Determine the (x, y) coordinate at the center of the cell enclosing the given text.  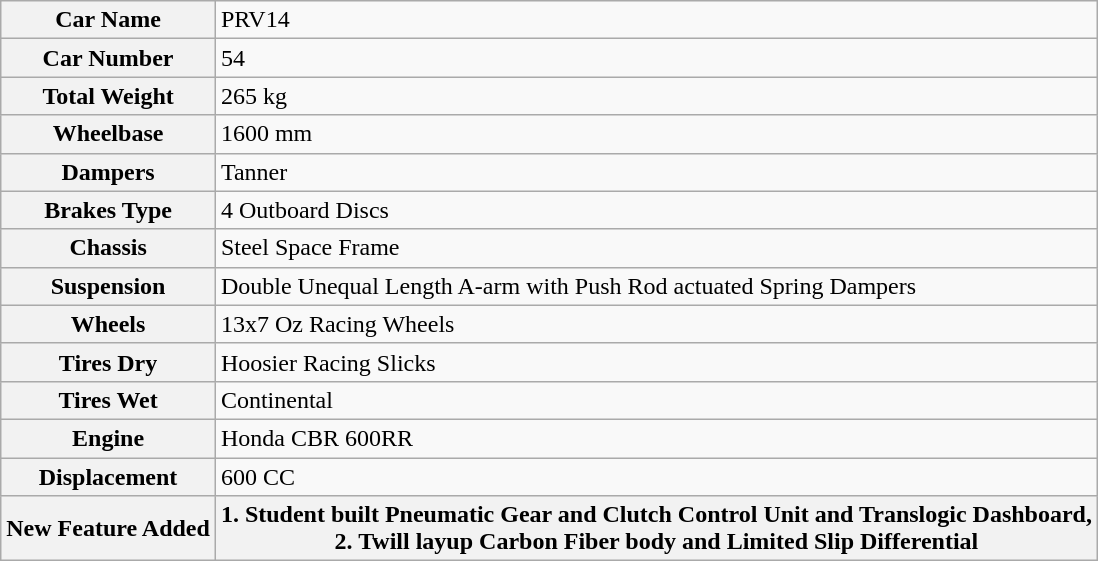
New Feature Added (108, 528)
Car Name (108, 20)
Engine (108, 438)
Wheels (108, 324)
Brakes Type (108, 210)
Tires Dry (108, 362)
Honda CBR 600RR (656, 438)
Suspension (108, 286)
Double Unequal Length A-arm with Push Rod actuated Spring Dampers (656, 286)
Wheelbase (108, 134)
1600 mm (656, 134)
Steel Space Frame (656, 248)
Displacement (108, 477)
Total Weight (108, 96)
Dampers (108, 172)
54 (656, 58)
4 Outboard Discs (656, 210)
Tires Wet (108, 400)
265 kg (656, 96)
13x7 Oz Racing Wheels (656, 324)
Chassis (108, 248)
Hoosier Racing Slicks (656, 362)
PRV14 (656, 20)
1. Student built Pneumatic Gear and Clutch Control Unit and Translogic Dashboard,2. Twill layup Carbon Fiber body and Limited Slip Differential (656, 528)
Car Number (108, 58)
Continental (656, 400)
600 CC (656, 477)
Tanner (656, 172)
